From the cell containing the given text, extract its center point as [X, Y] coordinate. 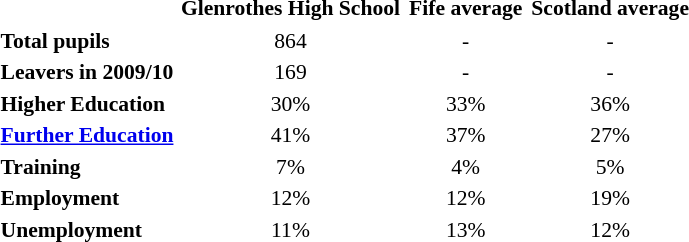
33% [466, 104]
4% [466, 166]
864 [290, 40]
37% [466, 135]
7% [290, 166]
30% [290, 104]
169 [290, 72]
41% [290, 135]
